Provide the [X, Y] coordinate of the cell's center where the given text is located.  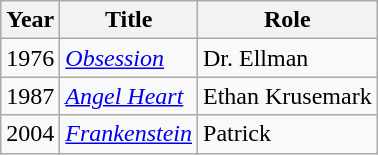
Title [129, 20]
Angel Heart [129, 96]
1987 [30, 96]
1976 [30, 58]
Ethan Krusemark [288, 96]
2004 [30, 134]
Dr. Ellman [288, 58]
Frankenstein [129, 134]
Role [288, 20]
Year [30, 20]
Obsession [129, 58]
Patrick [288, 134]
